Locate the cell with the specified text and output its (x, y) center coordinate. 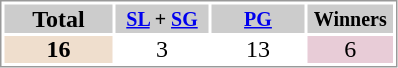
Total (58, 18)
13 (258, 50)
16 (58, 50)
PG (258, 18)
SL + SG (162, 18)
Winners (351, 18)
3 (162, 50)
6 (351, 50)
